Detect which cell encompasses the target text, then output its (X, Y) center coordinate. 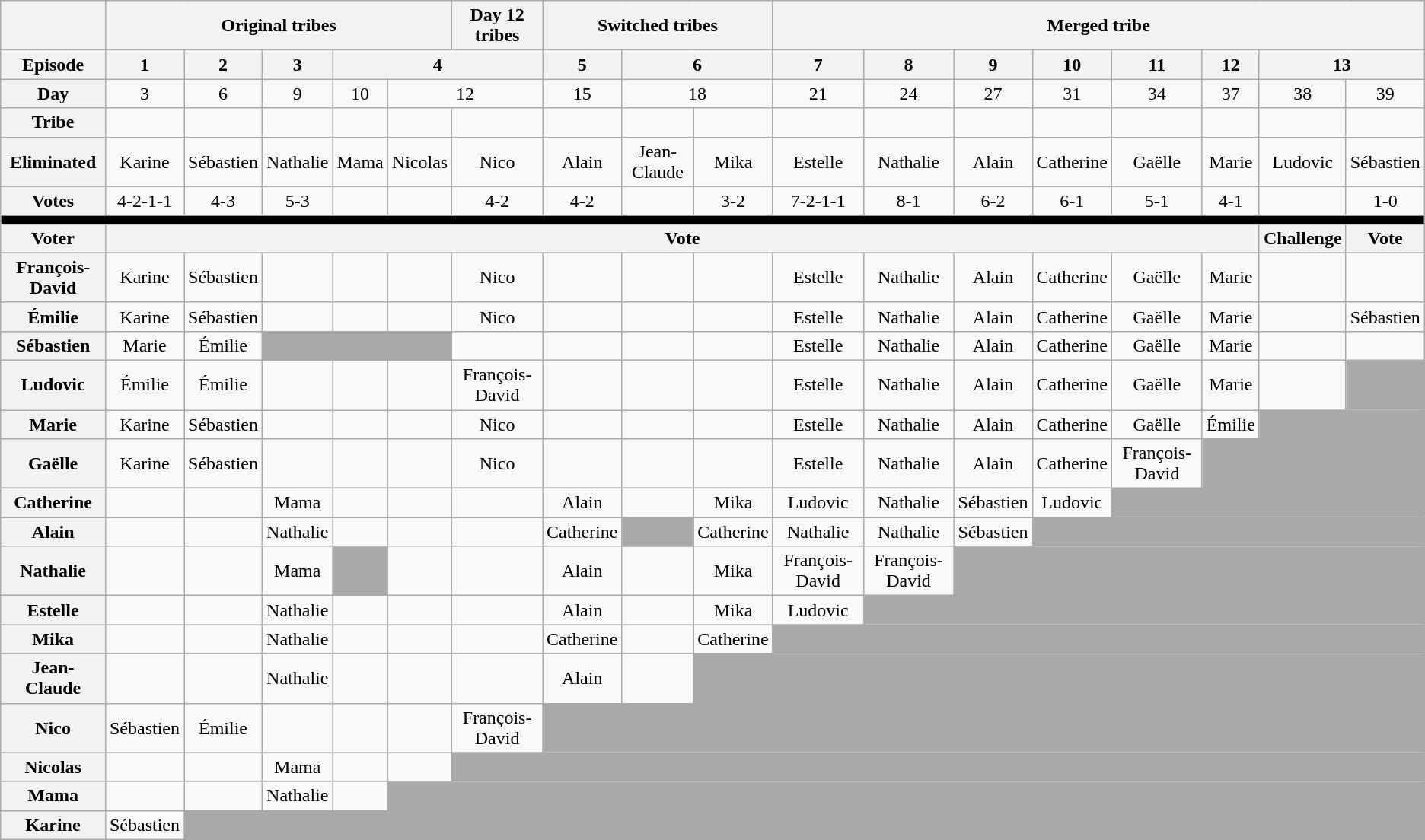
37 (1230, 94)
7 (818, 65)
39 (1385, 94)
Merged tribe (1098, 26)
7-2-1-1 (818, 201)
11 (1157, 65)
8 (909, 65)
Votes (53, 201)
Voter (53, 238)
34 (1157, 94)
1-0 (1385, 201)
38 (1302, 94)
Day 12 tribes (498, 26)
31 (1072, 94)
Eliminated (53, 161)
24 (909, 94)
4-2-1-1 (145, 201)
5-3 (298, 201)
3-2 (733, 201)
4 (438, 65)
4-1 (1230, 201)
Challenge (1302, 238)
4-3 (224, 201)
2 (224, 65)
Episode (53, 65)
27 (993, 94)
21 (818, 94)
Original tribes (279, 26)
5 (582, 65)
6-1 (1072, 201)
15 (582, 94)
8-1 (909, 201)
Switched tribes (658, 26)
Tribe (53, 123)
5-1 (1157, 201)
13 (1341, 65)
1 (145, 65)
6-2 (993, 201)
Day (53, 94)
18 (697, 94)
